Capture the cell that displays the provided text and extract its (x, y) central coordinate. 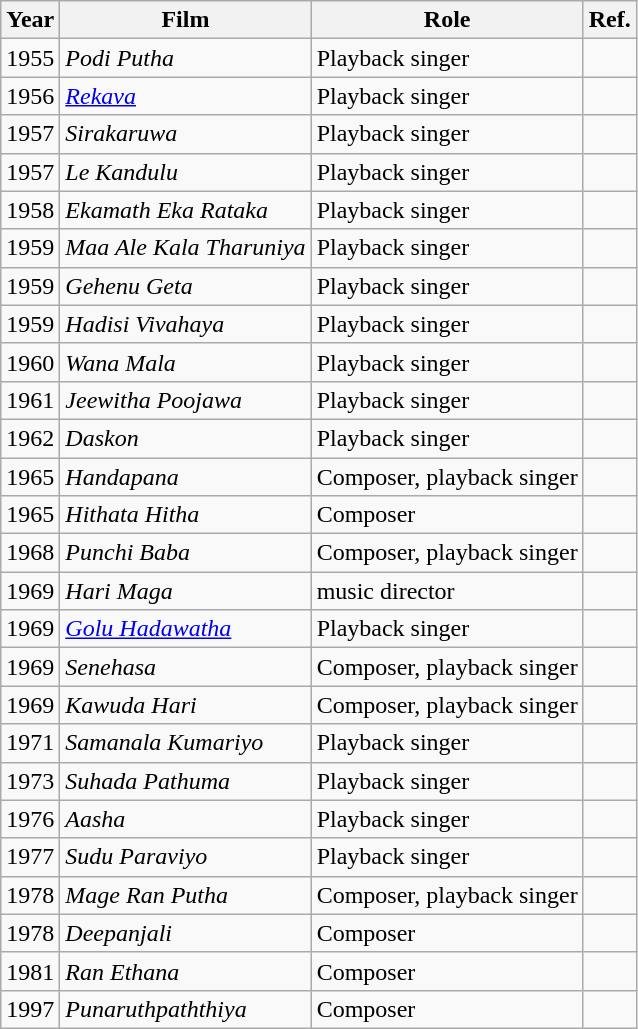
1961 (30, 400)
1976 (30, 819)
Hadisi Vivahaya (186, 324)
Jeewitha Poojawa (186, 400)
Wana Mala (186, 362)
Handapana (186, 477)
1971 (30, 743)
Mage Ran Putha (186, 895)
Film (186, 20)
Deepanjali (186, 933)
Le Kandulu (186, 172)
1956 (30, 96)
Aasha (186, 819)
Sudu Paraviyo (186, 857)
Rekava (186, 96)
1973 (30, 781)
1962 (30, 438)
1960 (30, 362)
Punchi Baba (186, 553)
music director (447, 591)
Punaruthpaththiya (186, 1009)
Maa Ale Kala Tharuniya (186, 248)
Golu Hadawatha (186, 629)
1977 (30, 857)
Year (30, 20)
1997 (30, 1009)
Senehasa (186, 667)
Hithata Hitha (186, 515)
Ekamath Eka Rataka (186, 210)
Daskon (186, 438)
1955 (30, 58)
Ran Ethana (186, 971)
Podi Putha (186, 58)
Gehenu Geta (186, 286)
1968 (30, 553)
Sirakaruwa (186, 134)
Suhada Pathuma (186, 781)
Ref. (610, 20)
Role (447, 20)
1958 (30, 210)
Hari Maga (186, 591)
1981 (30, 971)
Samanala Kumariyo (186, 743)
Kawuda Hari (186, 705)
